Scan for the cell matching the given text and deliver its (X, Y) coordinate at center. 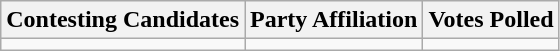
Votes Polled (491, 20)
Contesting Candidates (123, 20)
Party Affiliation (334, 20)
